Search for the cell housing the specified text and yield its (x, y) center coordinate. 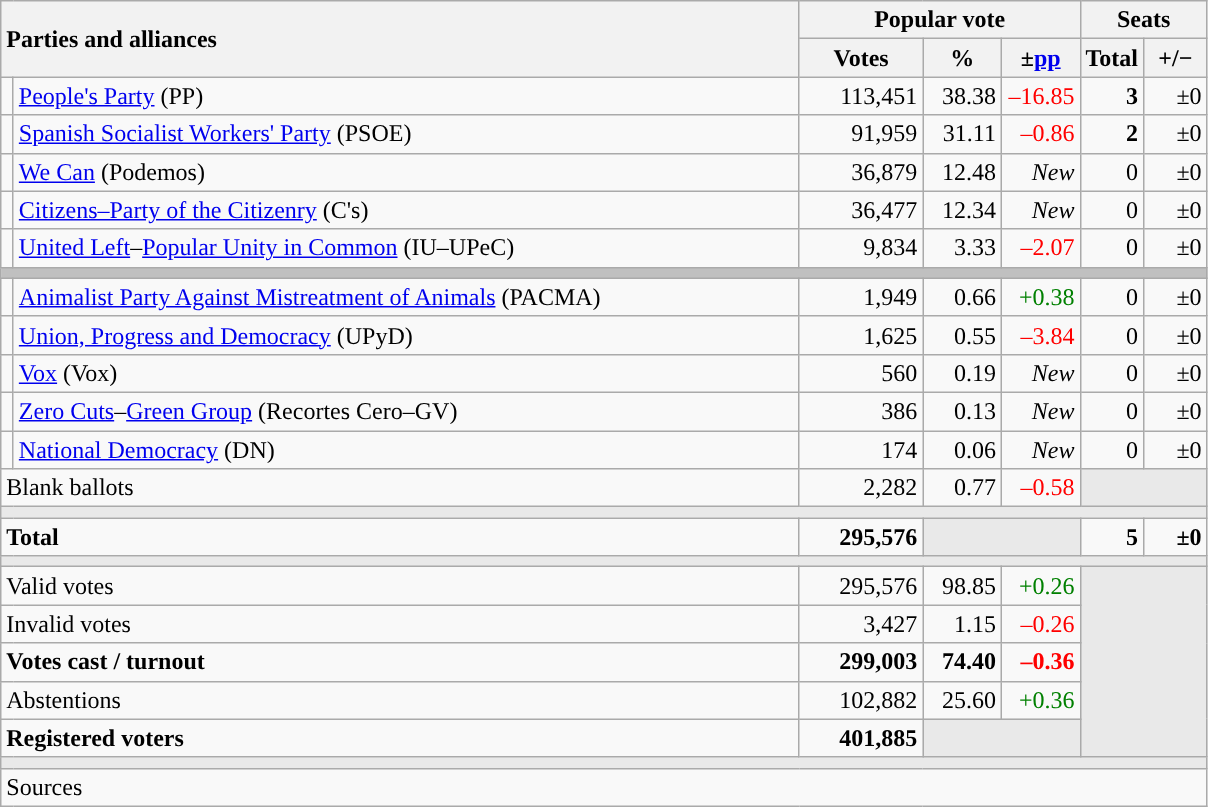
+0.36 (1040, 700)
–0.36 (1040, 662)
Citizens–Party of the Citizenry (C's) (406, 210)
25.60 (962, 700)
2 (1112, 134)
Popular vote (940, 20)
31.11 (962, 134)
113,451 (861, 96)
36,477 (861, 210)
401,885 (861, 738)
2,282 (861, 488)
–0.86 (1040, 134)
38.38 (962, 96)
1,625 (861, 335)
Registered voters (400, 738)
+0.38 (1040, 297)
Blank ballots (400, 488)
1,949 (861, 297)
We Can (Podemos) (406, 172)
–3.84 (1040, 335)
5 (1112, 537)
Invalid votes (400, 624)
Animalist Party Against Mistreatment of Animals (PACMA) (406, 297)
% (962, 58)
0.19 (962, 373)
–0.58 (1040, 488)
–16.85 (1040, 96)
0.55 (962, 335)
±pp (1040, 58)
People's Party (PP) (406, 96)
–0.26 (1040, 624)
1.15 (962, 624)
Spanish Socialist Workers' Party (PSOE) (406, 134)
0.66 (962, 297)
Abstentions (400, 700)
98.85 (962, 586)
91,959 (861, 134)
3 (1112, 96)
United Left–Popular Unity in Common (IU–UPeC) (406, 248)
3.33 (962, 248)
National Democracy (DN) (406, 449)
Seats (1144, 20)
Votes (861, 58)
0.77 (962, 488)
299,003 (861, 662)
9,834 (861, 248)
Votes cast / turnout (400, 662)
Sources (604, 787)
3,427 (861, 624)
Vox (Vox) (406, 373)
Zero Cuts–Green Group (Recortes Cero–GV) (406, 411)
102,882 (861, 700)
Valid votes (400, 586)
12.48 (962, 172)
386 (861, 411)
36,879 (861, 172)
+/− (1176, 58)
560 (861, 373)
–2.07 (1040, 248)
12.34 (962, 210)
0.06 (962, 449)
+0.26 (1040, 586)
74.40 (962, 662)
Union, Progress and Democracy (UPyD) (406, 335)
174 (861, 449)
Parties and alliances (400, 39)
0.13 (962, 411)
